From the cell containing the given text, extract its center point as (x, y) coordinate. 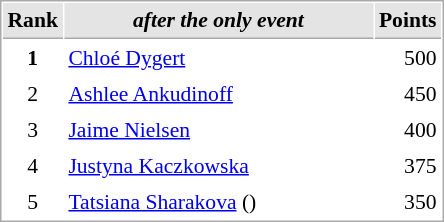
500 (408, 57)
Tatsiana Sharakova () (218, 201)
Points (408, 21)
Rank (32, 21)
4 (32, 165)
Jaime Nielsen (218, 129)
350 (408, 201)
Justyna Kaczkowska (218, 165)
1 (32, 57)
Chloé Dygert (218, 57)
400 (408, 129)
Ashlee Ankudinoff (218, 93)
375 (408, 165)
3 (32, 129)
after the only event (218, 21)
5 (32, 201)
2 (32, 93)
450 (408, 93)
